Scan for the cell matching the given text and deliver its (X, Y) coordinate at center. 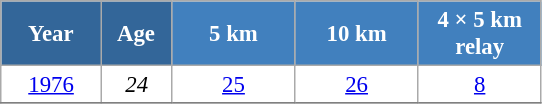
Age (136, 34)
26 (356, 85)
Year (52, 34)
5 km (234, 34)
1976 (52, 85)
25 (234, 85)
10 km (356, 34)
4 × 5 km relay (480, 34)
24 (136, 85)
8 (480, 85)
